Pinpoint the cell where the given text exists, returning its [X, Y] midpoint coordinate. 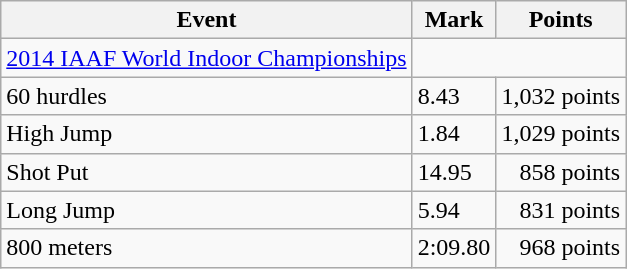
High Jump [206, 134]
831 points [561, 210]
Long Jump [206, 210]
60 hurdles [206, 96]
2014 IAAF World Indoor Championships [206, 58]
1,029 points [561, 134]
Mark [454, 20]
Shot Put [206, 172]
2:09.80 [454, 248]
858 points [561, 172]
1,032 points [561, 96]
Points [561, 20]
1.84 [454, 134]
Event [206, 20]
800 meters [206, 248]
5.94 [454, 210]
968 points [561, 248]
8.43 [454, 96]
14.95 [454, 172]
